From the cell containing the given text, extract its center point as [X, Y] coordinate. 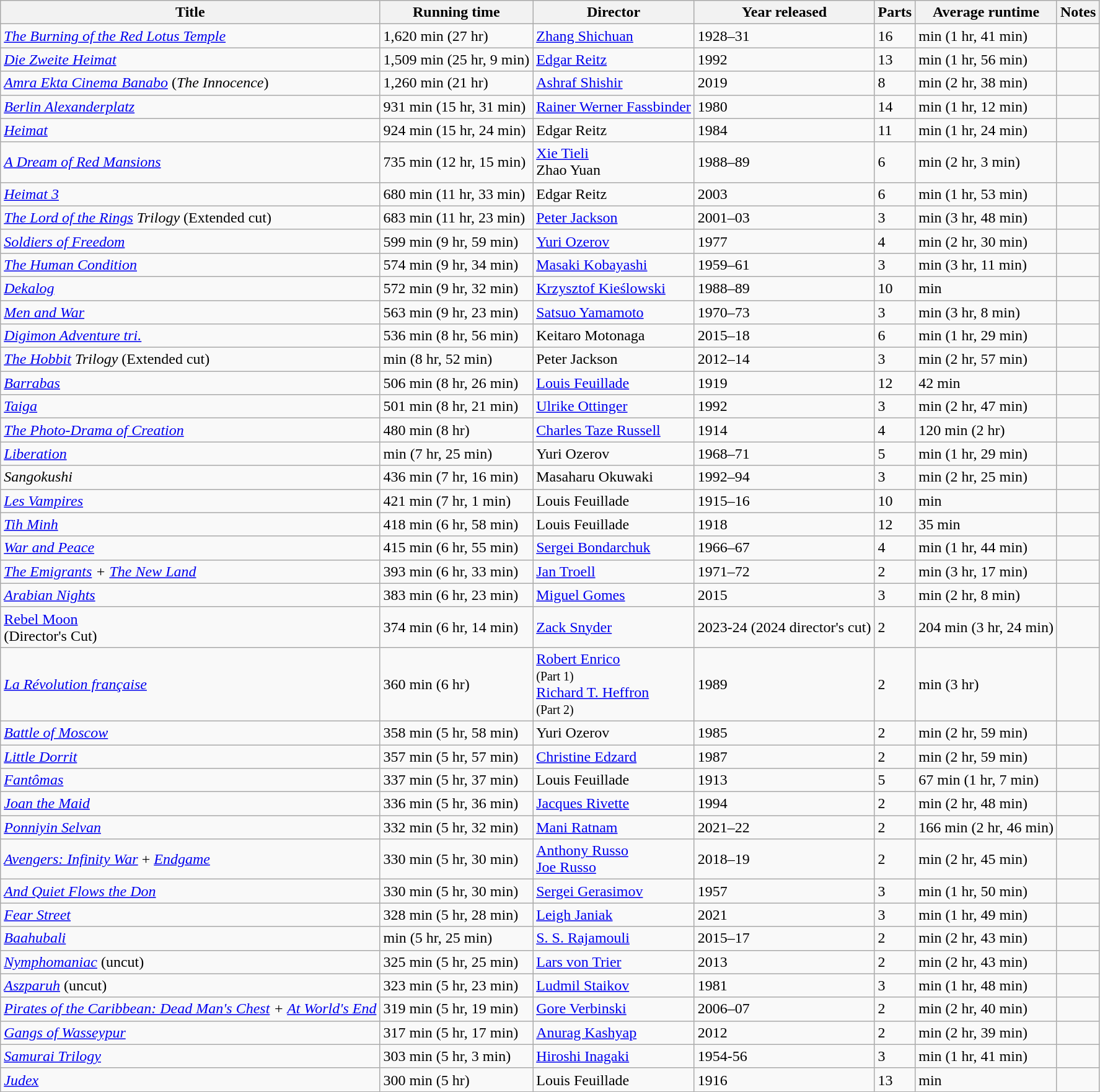
536 min (8 hr, 56 min) [456, 336]
Xie TieliZhao Yuan [614, 162]
min (1 hr, 12 min) [987, 107]
383 min (6 hr, 23 min) [456, 595]
599 min (9 hr, 59 min) [456, 241]
Men and War [190, 312]
1992–94 [785, 477]
Gore Verbinski [614, 1009]
min (2 hr, 45 min) [987, 859]
1954-56 [785, 1056]
Pirates of the Caribbean: Dead Man's Chest + At World's End [190, 1009]
374 min (6 hr, 14 min) [456, 627]
Parts [895, 12]
And Quiet Flows the Don [190, 891]
1984 [785, 130]
Ludmil Staikov [614, 985]
min (3 hr) [987, 684]
8 [895, 83]
Ulrike Ottinger [614, 407]
1981 [785, 985]
Baahubali [190, 938]
735 min (12 hr, 15 min) [456, 162]
Title [190, 12]
min (1 hr, 53 min) [987, 194]
Sangokushi [190, 477]
Keitaro Motonaga [614, 336]
1957 [785, 891]
The Emigrants + The New Land [190, 571]
Amra Ekta Cinema Banabo (The Innocence) [190, 83]
Robert Enrico (Part 1)Richard T. Heffron (Part 2) [614, 684]
Director [614, 12]
min (1 hr, 56 min) [987, 59]
563 min (9 hr, 23 min) [456, 312]
1,260 min (21 hr) [456, 83]
Zhang Shichuan [614, 36]
Gangs of Wasseypur [190, 1033]
Sergei Gerasimov [614, 891]
min (3 hr, 8 min) [987, 312]
The Hobbit Trilogy (Extended cut) [190, 359]
2006–07 [785, 1009]
11 [895, 130]
16 [895, 36]
Zack Snyder [614, 627]
Battle of Moscow [190, 733]
Rebel Moon(Director's Cut) [190, 627]
357 min (5 hr, 57 min) [456, 757]
2013 [785, 962]
Mani Ratnam [614, 827]
Heimat 3 [190, 194]
The Burning of the Red Lotus Temple [190, 36]
min (2 hr, 39 min) [987, 1033]
1977 [785, 241]
1928–31 [785, 36]
1966–67 [785, 548]
Fantômas [190, 780]
Satsuo Yamamoto [614, 312]
Nymphomaniac (uncut) [190, 962]
Running time [456, 12]
Joan the Maid [190, 804]
2021–22 [785, 827]
Tih Minh [190, 524]
436 min (7 hr, 16 min) [456, 477]
1971–72 [785, 571]
1970–73 [785, 312]
2012–14 [785, 359]
300 min (5 hr) [456, 1080]
Samurai Trilogy [190, 1056]
204 min (3 hr, 24 min) [987, 627]
2015–17 [785, 938]
Notes [1078, 12]
Miguel Gomes [614, 595]
Ponniyin Selvan [190, 827]
Avengers: Infinity War + Endgame [190, 859]
Sergei Bondarchuk [614, 548]
The Lord of the Rings Trilogy (Extended cut) [190, 218]
1916 [785, 1080]
Jacques Rivette [614, 804]
415 min (6 hr, 55 min) [456, 548]
325 min (5 hr, 25 min) [456, 962]
min (3 hr, 11 min) [987, 265]
336 min (5 hr, 36 min) [456, 804]
min (5 hr, 25 min) [456, 938]
14 [895, 107]
680 min (11 hr, 33 min) [456, 194]
min (8 hr, 52 min) [456, 359]
2018–19 [785, 859]
574 min (9 hr, 34 min) [456, 265]
min (3 hr, 48 min) [987, 218]
Lars von Trier [614, 962]
min (2 hr, 57 min) [987, 359]
1,620 min (27 hr) [456, 36]
2012 [785, 1033]
1968–71 [785, 454]
42 min [987, 383]
Masaki Kobayashi [614, 265]
min (2 hr, 47 min) [987, 407]
Taiga [190, 407]
Soldiers of Freedom [190, 241]
35 min [987, 524]
1914 [785, 430]
The Photo-Drama of Creation [190, 430]
1980 [785, 107]
480 min (8 hr) [456, 430]
Barrabas [190, 383]
1985 [785, 733]
min (2 hr, 40 min) [987, 1009]
166 min (2 hr, 46 min) [987, 827]
1913 [785, 780]
506 min (8 hr, 26 min) [456, 383]
min (2 hr, 48 min) [987, 804]
Year released [785, 12]
931 min (15 hr, 31 min) [456, 107]
1915–16 [785, 501]
303 min (5 hr, 3 min) [456, 1056]
Krzysztof Kieślowski [614, 288]
1987 [785, 757]
2015–18 [785, 336]
323 min (5 hr, 23 min) [456, 985]
501 min (8 hr, 21 min) [456, 407]
2023-24 (2024 director's cut) [785, 627]
Hiroshi Inagaki [614, 1056]
1919 [785, 383]
min (1 hr, 44 min) [987, 548]
Heimat [190, 130]
319 min (5 hr, 19 min) [456, 1009]
min (1 hr, 24 min) [987, 130]
War and Peace [190, 548]
337 min (5 hr, 37 min) [456, 780]
min (1 hr, 49 min) [987, 915]
Jan Troell [614, 571]
Anurag Kashyap [614, 1033]
418 min (6 hr, 58 min) [456, 524]
358 min (5 hr, 58 min) [456, 733]
Anthony RussoJoe Russo [614, 859]
2019 [785, 83]
Berlin Alexanderplatz [190, 107]
min (1 hr, 48 min) [987, 985]
1959–61 [785, 265]
2001–03 [785, 218]
min (2 hr, 30 min) [987, 241]
1989 [785, 684]
332 min (5 hr, 32 min) [456, 827]
Rainer Werner Fassbinder [614, 107]
Christine Edzard [614, 757]
924 min (15 hr, 24 min) [456, 130]
Judex [190, 1080]
2021 [785, 915]
1,509 min (25 hr, 9 min) [456, 59]
393 min (6 hr, 33 min) [456, 571]
Average runtime [987, 12]
Aszparuh (uncut) [190, 985]
Arabian Nights [190, 595]
2015 [785, 595]
Masaharu Okuwaki [614, 477]
Les Vampires [190, 501]
S. S. Rajamouli [614, 938]
572 min (9 hr, 32 min) [456, 288]
Die Zweite Heimat [190, 59]
683 min (11 hr, 23 min) [456, 218]
Digimon Adventure tri. [190, 336]
min (3 hr, 17 min) [987, 571]
360 min (6 hr) [456, 684]
min (2 hr, 25 min) [987, 477]
Charles Taze Russell [614, 430]
2003 [785, 194]
Leigh Janiak [614, 915]
Liberation [190, 454]
67 min (1 hr, 7 min) [987, 780]
min (2 hr, 38 min) [987, 83]
min (7 hr, 25 min) [456, 454]
min (2 hr, 3 min) [987, 162]
Ashraf Shishir [614, 83]
La Révolution française [190, 684]
1994 [785, 804]
1918 [785, 524]
A Dream of Red Mansions [190, 162]
120 min (2 hr) [987, 430]
Little Dorrit [190, 757]
min (2 hr, 8 min) [987, 595]
317 min (5 hr, 17 min) [456, 1033]
Dekalog [190, 288]
min (1 hr, 50 min) [987, 891]
328 min (5 hr, 28 min) [456, 915]
The Human Condition [190, 265]
421 min (7 hr, 1 min) [456, 501]
Fear Street [190, 915]
